For the text-containing cell, return its midpoint in (X, Y) coordinate format. 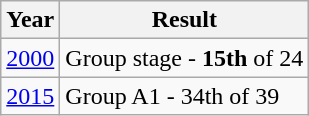
Group A1 - 34th of 39 (184, 96)
Result (184, 20)
2000 (30, 58)
2015 (30, 96)
Group stage - 15th of 24 (184, 58)
Year (30, 20)
